Output the [X, Y] coordinate of the center of the cell containing the given text.  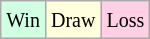
Win [24, 20]
Draw [72, 20]
Loss [126, 20]
